From the cell containing the given text, extract its center point as (x, y) coordinate. 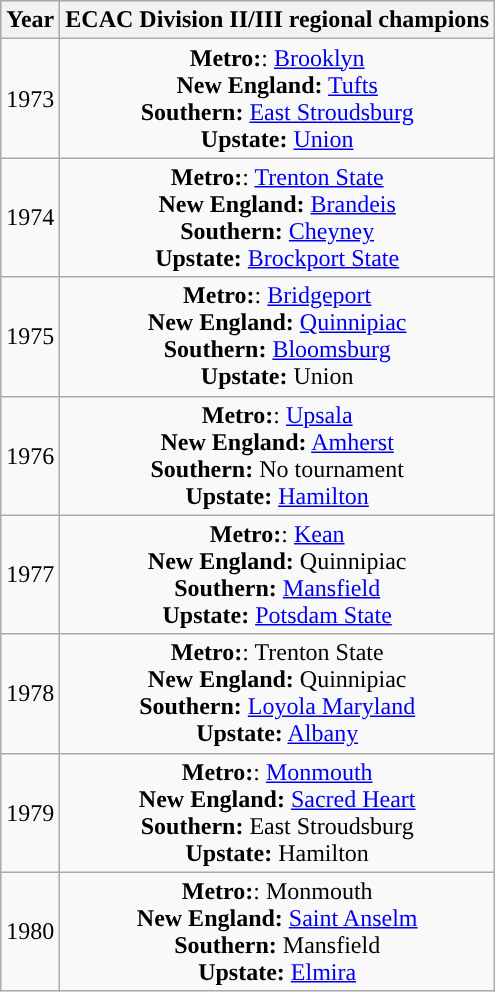
1978 (30, 694)
Metro:: KeanNew England: QuinnipiacSouthern: MansfieldUpstate: Potsdam State (278, 574)
Metro:: BrooklynNew England: TuftsSouthern: East StroudsburgUpstate: Union (278, 98)
1975 (30, 336)
Metro:: BridgeportNew England: QuinnipiacSouthern: BloomsburgUpstate: Union (278, 336)
1979 (30, 812)
Metro:: MonmouthNew England: Sacred HeartSouthern: East StroudsburgUpstate: Hamilton (278, 812)
1977 (30, 574)
Metro:: UpsalaNew England: AmherstSouthern: No tournamentUpstate: Hamilton (278, 456)
Metro:: Trenton StateNew England: QuinnipiacSouthern: Loyola MarylandUpstate: Albany (278, 694)
Year (30, 20)
1973 (30, 98)
1974 (30, 218)
1980 (30, 932)
Metro:: MonmouthNew England: Saint AnselmSouthern: MansfieldUpstate: Elmira (278, 932)
ECAC Division II/III regional champions (278, 20)
1976 (30, 456)
Metro:: Trenton StateNew England: BrandeisSouthern: CheyneyUpstate: Brockport State (278, 218)
